Determine the (x, y) coordinate at the center of the cell enclosing the given text.  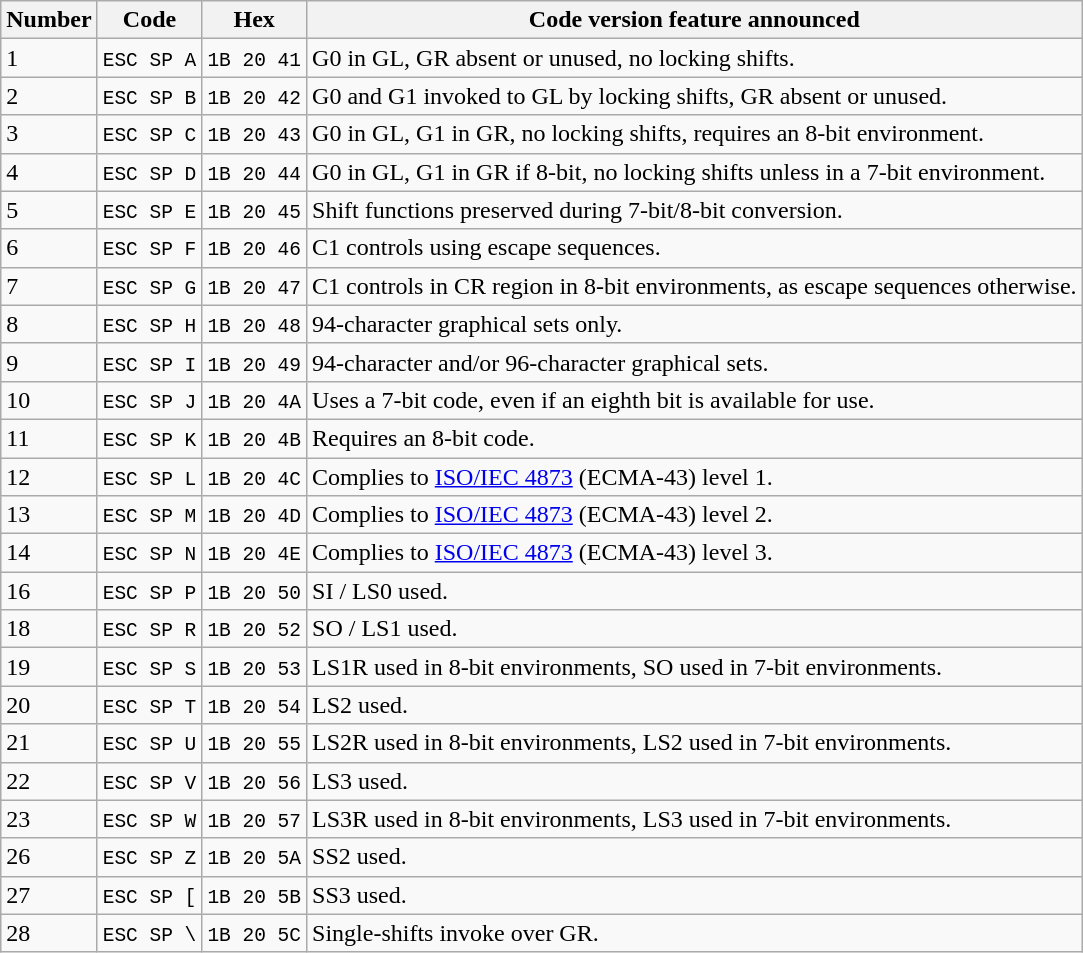
LS2R used in 8-bit environments, LS2 used in 7-bit environments. (695, 743)
26 (49, 857)
G0 in GL, G1 in GR if 8-bit, no locking shifts unless in a 7-bit environment. (695, 172)
1B 20 54 (254, 705)
Number (49, 20)
1B 20 44 (254, 172)
ESC SP J (150, 400)
ESC SP T (150, 705)
94-character and/or 96-character graphical sets. (695, 362)
ESC SP A (150, 58)
Hex (254, 20)
LS3R used in 8-bit environments, LS3 used in 7-bit environments. (695, 819)
ESC SP G (150, 286)
G0 and G1 invoked to GL by locking shifts, GR absent or unused. (695, 96)
ESC SP K (150, 438)
1B 20 46 (254, 248)
SS3 used. (695, 895)
1B 20 47 (254, 286)
19 (49, 667)
ESC SP L (150, 477)
ESC SP V (150, 781)
10 (49, 400)
1B 20 41 (254, 58)
20 (49, 705)
ESC SP F (150, 248)
7 (49, 286)
1B 20 5C (254, 933)
Complies to ISO/IEC 4873 (ECMA-43) level 1. (695, 477)
1B 20 42 (254, 96)
1B 20 48 (254, 324)
1 (49, 58)
ESC SP \ (150, 933)
23 (49, 819)
ESC SP N (150, 553)
G0 in GL, GR absent or unused, no locking shifts. (695, 58)
ESC SP C (150, 134)
1B 20 56 (254, 781)
SI / LS0 used. (695, 591)
Requires an 8-bit code. (695, 438)
1B 20 45 (254, 210)
1B 20 4C (254, 477)
21 (49, 743)
Single-shifts invoke over GR. (695, 933)
ESC SP B (150, 96)
LS2 used. (695, 705)
ESC SP W (150, 819)
ESC SP E (150, 210)
1B 20 50 (254, 591)
22 (49, 781)
Code version feature announced (695, 20)
LS3 used. (695, 781)
C1 controls in CR region in 8-bit environments, as escape sequences otherwise. (695, 286)
11 (49, 438)
ESC SP M (150, 515)
SS2 used. (695, 857)
Uses a 7-bit code, even if an eighth bit is available for use. (695, 400)
1B 20 5A (254, 857)
12 (49, 477)
Shift functions preserved during 7-bit/8-bit conversion. (695, 210)
3 (49, 134)
ESC SP I (150, 362)
1B 20 4B (254, 438)
13 (49, 515)
1B 20 57 (254, 819)
5 (49, 210)
G0 in GL, G1 in GR, no locking shifts, requires an 8-bit environment. (695, 134)
ESC SP R (150, 629)
ESC SP [ (150, 895)
ESC SP U (150, 743)
Complies to ISO/IEC 4873 (ECMA-43) level 2. (695, 515)
1B 20 53 (254, 667)
27 (49, 895)
1B 20 55 (254, 743)
1B 20 43 (254, 134)
2 (49, 96)
1B 20 4D (254, 515)
SO / LS1 used. (695, 629)
ESC SP P (150, 591)
14 (49, 553)
ESC SP D (150, 172)
Code (150, 20)
ESC SP S (150, 667)
ESC SP Z (150, 857)
1B 20 52 (254, 629)
4 (49, 172)
Complies to ISO/IEC 4873 (ECMA-43) level 3. (695, 553)
LS1R used in 8-bit environments, SO used in 7-bit environments. (695, 667)
18 (49, 629)
28 (49, 933)
6 (49, 248)
ESC SP H (150, 324)
8 (49, 324)
16 (49, 591)
9 (49, 362)
94-character graphical sets only. (695, 324)
C1 controls using escape sequences. (695, 248)
1B 20 4A (254, 400)
1B 20 4E (254, 553)
1B 20 5B (254, 895)
1B 20 49 (254, 362)
